Scan for the cell matching the given text and deliver its [X, Y] coordinate at center. 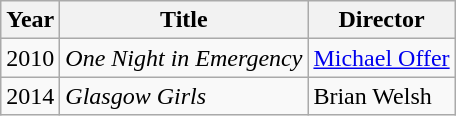
2014 [30, 96]
2010 [30, 58]
Michael Offer [382, 58]
Glasgow Girls [184, 96]
One Night in Emergency [184, 58]
Brian Welsh [382, 96]
Title [184, 20]
Year [30, 20]
Director [382, 20]
